Search for the cell housing the specified text and yield its (X, Y) center coordinate. 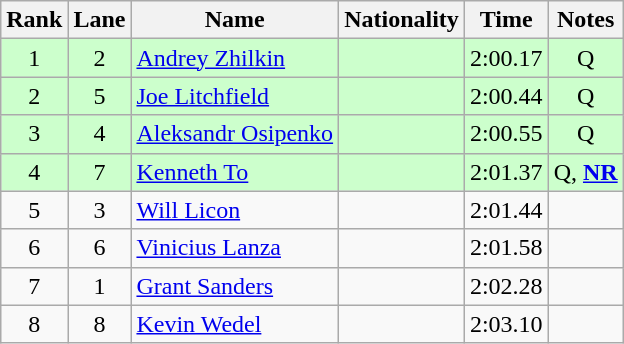
2:01.58 (506, 248)
Aleksandr Osipenko (235, 134)
Will Licon (235, 210)
Andrey Zhilkin (235, 58)
Vinicius Lanza (235, 248)
2:02.28 (506, 286)
Time (506, 20)
Nationality (402, 20)
Kenneth To (235, 172)
Q, NR (586, 172)
2:00.44 (506, 96)
2:00.17 (506, 58)
Grant Sanders (235, 286)
Rank (34, 20)
2:00.55 (506, 134)
Notes (586, 20)
2:01.44 (506, 210)
Lane (100, 20)
Kevin Wedel (235, 324)
Joe Litchfield (235, 96)
2:03.10 (506, 324)
2:01.37 (506, 172)
Name (235, 20)
